From the cell containing the given text, extract its center point as (X, Y) coordinate. 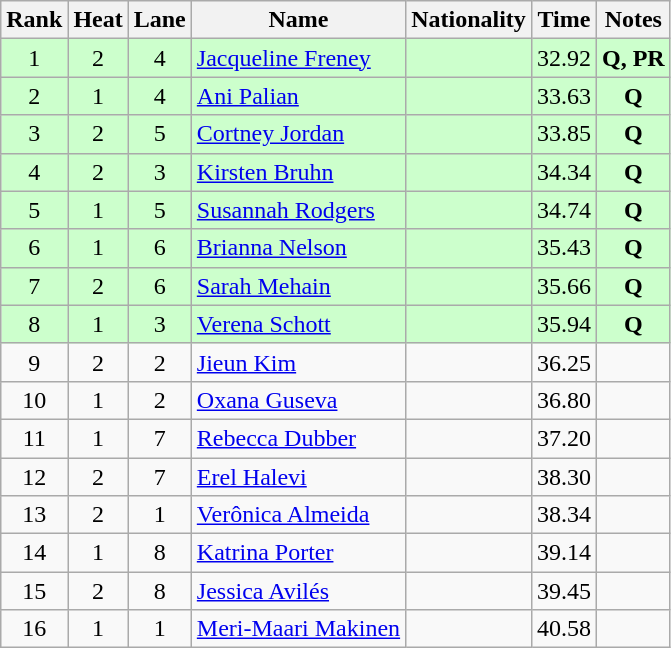
Erel Halevi (298, 477)
Brianna Nelson (298, 248)
33.85 (564, 134)
Sarah Mehain (298, 286)
38.30 (564, 477)
Lane (160, 20)
32.92 (564, 58)
Ani Palian (298, 96)
Q, PR (633, 58)
Jessica Avilés (298, 591)
35.43 (564, 248)
36.25 (564, 362)
Kirsten Bruhn (298, 172)
38.34 (564, 515)
12 (34, 477)
34.74 (564, 210)
39.45 (564, 591)
Meri-Maari Makinen (298, 629)
10 (34, 400)
Name (298, 20)
Cortney Jordan (298, 134)
Jieun Kim (298, 362)
Katrina Porter (298, 553)
Rebecca Dubber (298, 438)
Rank (34, 20)
13 (34, 515)
33.63 (564, 96)
11 (34, 438)
37.20 (564, 438)
Susannah Rodgers (298, 210)
Time (564, 20)
39.14 (564, 553)
Heat (98, 20)
Jacqueline Freney (298, 58)
15 (34, 591)
40.58 (564, 629)
Oxana Guseva (298, 400)
35.66 (564, 286)
35.94 (564, 324)
34.34 (564, 172)
36.80 (564, 400)
16 (34, 629)
Nationality (469, 20)
Verena Schott (298, 324)
9 (34, 362)
14 (34, 553)
Notes (633, 20)
Verônica Almeida (298, 515)
